Search for the cell housing the specified text and yield its (x, y) center coordinate. 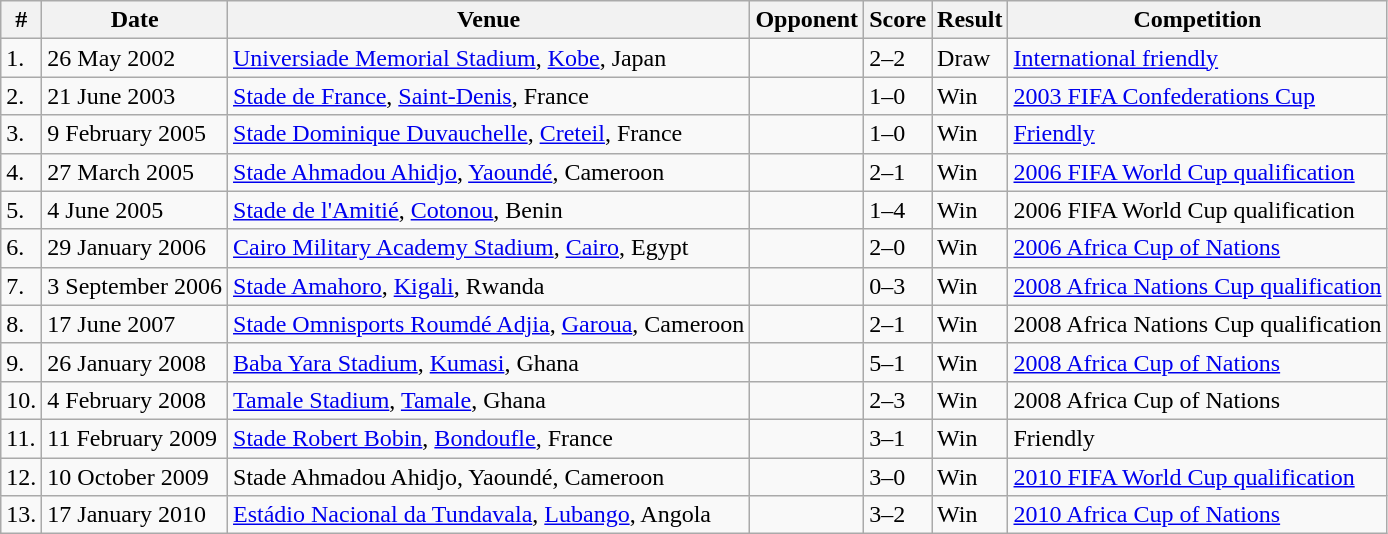
2–3 (898, 400)
Stade Omnisports Roumdé Adjia, Garoua, Cameroon (489, 324)
29 January 2006 (135, 248)
17 January 2010 (135, 515)
Draw (970, 58)
26 May 2002 (135, 58)
12. (22, 477)
4. (22, 172)
5–1 (898, 362)
Cairo Military Academy Stadium, Cairo, Egypt (489, 248)
3 September 2006 (135, 286)
2006 Africa Cup of Nations (1198, 248)
27 March 2005 (135, 172)
13. (22, 515)
11 February 2009 (135, 438)
11. (22, 438)
Result (970, 20)
Venue (489, 20)
10. (22, 400)
3–0 (898, 477)
9 February 2005 (135, 134)
9. (22, 362)
0–3 (898, 286)
Stade de l'Amitié, Cotonou, Benin (489, 210)
3–1 (898, 438)
2003 FIFA Confederations Cup (1198, 96)
Universiade Memorial Stadium, Kobe, Japan (489, 58)
6. (22, 248)
Stade Dominique Duvauchelle, Creteil, France (489, 134)
21 June 2003 (135, 96)
Tamale Stadium, Tamale, Ghana (489, 400)
26 January 2008 (135, 362)
Stade de France, Saint-Denis, France (489, 96)
1. (22, 58)
Stade Amahoro, Kigali, Rwanda (489, 286)
Estádio Nacional da Tundavala, Lubango, Angola (489, 515)
Baba Yara Stadium, Kumasi, Ghana (489, 362)
1–4 (898, 210)
2–2 (898, 58)
Date (135, 20)
3. (22, 134)
Opponent (807, 20)
# (22, 20)
2–0 (898, 248)
4 February 2008 (135, 400)
International friendly (1198, 58)
10 October 2009 (135, 477)
17 June 2007 (135, 324)
5. (22, 210)
3–2 (898, 515)
Competition (1198, 20)
2010 Africa Cup of Nations (1198, 515)
Stade Robert Bobin, Bondoufle, France (489, 438)
4 June 2005 (135, 210)
Score (898, 20)
8. (22, 324)
2. (22, 96)
2010 FIFA World Cup qualification (1198, 477)
7. (22, 286)
